Locate the cell with the specified text and output its [x, y] center coordinate. 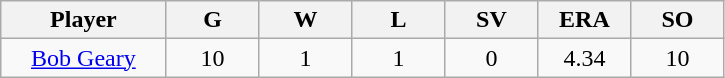
0 [492, 58]
L [398, 20]
ERA [584, 20]
4.34 [584, 58]
SV [492, 20]
Player [84, 20]
SO [678, 20]
Bob Geary [84, 58]
G [212, 20]
W [306, 20]
